Determine the (x, y) coordinate at the center of the cell enclosing the given text.  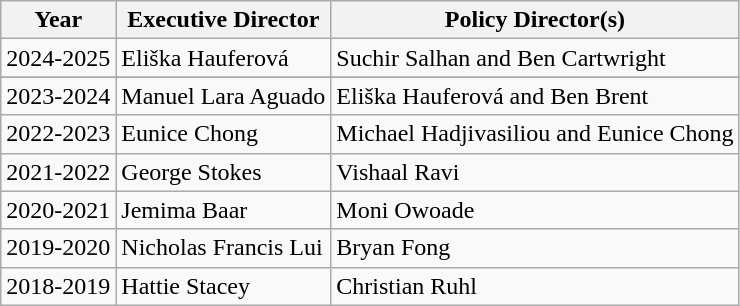
Michael Hadjivasiliou and Eunice Chong (535, 134)
Vishaal Ravi (535, 172)
George Stokes (224, 172)
2020-2021 (58, 210)
2018-2019 (58, 286)
2022-2023 (58, 134)
Bryan Fong (535, 248)
Nicholas Francis Lui (224, 248)
2021-2022 (58, 172)
Eliška Hauferová and Ben Brent (535, 96)
Suchir Salhan and Ben Cartwright (535, 58)
Jemima Baar (224, 210)
Christian Ruhl (535, 286)
2024-2025 (58, 58)
Moni Owoade (535, 210)
Year (58, 20)
2023-2024 (58, 96)
Manuel Lara Aguado (224, 96)
Eliška Hauferová (224, 58)
2019-2020 (58, 248)
Executive Director (224, 20)
Eunice Chong (224, 134)
Hattie Stacey (224, 286)
Policy Director(s) (535, 20)
